Detect which cell encompasses the target text, then output its [x, y] center coordinate. 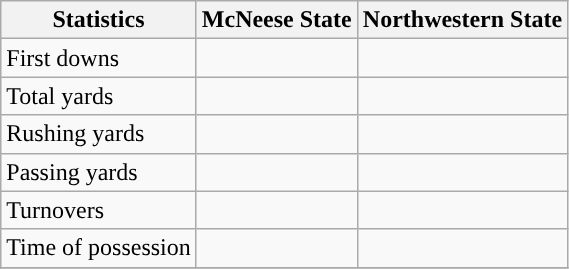
Rushing yards [99, 134]
Turnovers [99, 210]
Northwestern State [462, 20]
Time of possession [99, 248]
Statistics [99, 20]
Total yards [99, 96]
Passing yards [99, 172]
First downs [99, 58]
McNeese State [276, 20]
